Capture the cell that displays the provided text and extract its [x, y] central coordinate. 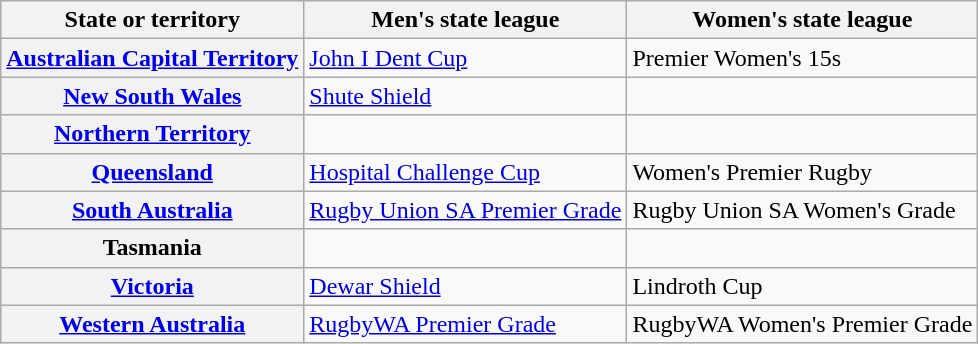
State or territory [152, 20]
Lindroth Cup [802, 286]
Women's state league [802, 20]
Women's Premier Rugby [802, 172]
Tasmania [152, 248]
RugbyWA Premier Grade [466, 324]
Shute Shield [466, 96]
Rugby Union SA Women's Grade [802, 210]
John I Dent Cup [466, 58]
South Australia [152, 210]
Hospital Challenge Cup [466, 172]
Men's state league [466, 20]
Rugby Union SA Premier Grade [466, 210]
Northern Territory [152, 134]
Western Australia [152, 324]
Premier Women's 15s [802, 58]
Queensland [152, 172]
Dewar Shield [466, 286]
Victoria [152, 286]
RugbyWA Women's Premier Grade [802, 324]
New South Wales [152, 96]
Australian Capital Territory [152, 58]
